Search for the cell housing the specified text and yield its (x, y) center coordinate. 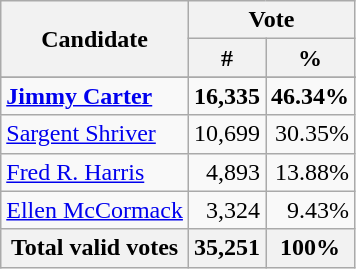
Candidate (95, 39)
Fred R. Harris (95, 172)
Jimmy Carter (95, 96)
46.34% (310, 96)
16,335 (226, 96)
Vote (271, 20)
13.88% (310, 172)
# (226, 58)
3,324 (226, 210)
30.35% (310, 134)
9.43% (310, 210)
100% (310, 248)
% (310, 58)
Total valid votes (95, 248)
35,251 (226, 248)
10,699 (226, 134)
4,893 (226, 172)
Sargent Shriver (95, 134)
Ellen McCormack (95, 210)
